Output the (x, y) coordinate of the center of the cell containing the given text.  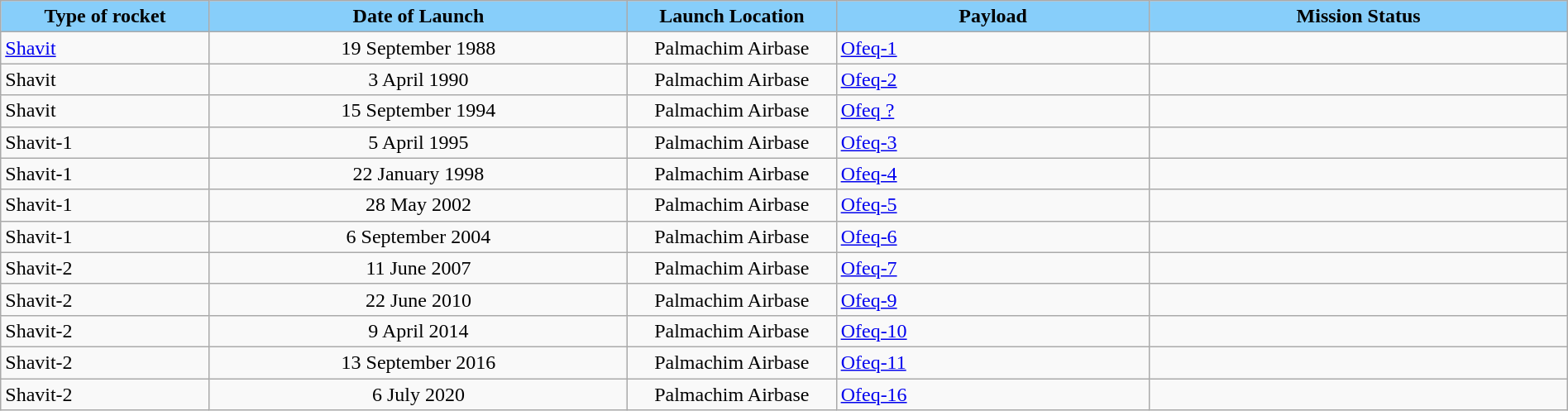
5 April 1995 (418, 142)
15 September 1994 (418, 111)
Ofeq-16 (992, 394)
Ofeq-5 (992, 205)
Launch Location (733, 17)
Date of Launch (418, 17)
Ofeq-4 (992, 174)
Type of rocket (106, 17)
3 April 1990 (418, 79)
Mission Status (1358, 17)
11 June 2007 (418, 268)
13 September 2016 (418, 362)
19 September 1988 (418, 48)
Ofeq-9 (992, 299)
22 June 2010 (418, 299)
Ofeq-3 (992, 142)
22 January 1998 (418, 174)
Ofeq-10 (992, 331)
Ofeq ? (992, 111)
Ofeq-7 (992, 268)
Ofeq-2 (992, 79)
Ofeq-11 (992, 362)
6 September 2004 (418, 237)
Ofeq-6 (992, 237)
6 July 2020 (418, 394)
Payload (992, 17)
9 April 2014 (418, 331)
Ofeq-1 (992, 48)
28 May 2002 (418, 205)
